Pinpoint the cell where the given text exists, returning its [X, Y] midpoint coordinate. 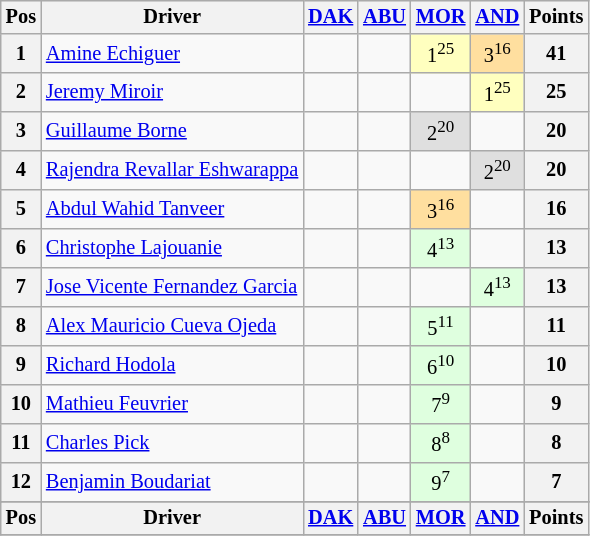
Richard Hodola [172, 364]
12 [21, 482]
5 [21, 210]
79 [441, 404]
Rajendra Revallar Eshwarappa [172, 170]
16 [556, 210]
41 [556, 54]
6 [21, 248]
Abdul Wahid Tanveer [172, 210]
97 [441, 482]
Christophe Lajouanie [172, 248]
Alex Mauricio Cueva Ojeda [172, 326]
Jeremy Miroir [172, 92]
4 [21, 170]
511 [441, 326]
Guillaume Borne [172, 132]
2 [21, 92]
25 [556, 92]
Benjamin Boudariat [172, 482]
Mathieu Feuvrier [172, 404]
Charles Pick [172, 442]
88 [441, 442]
610 [441, 364]
1 [21, 54]
Amine Echiguer [172, 54]
Jose Vicente Fernandez Garcia [172, 288]
3 [21, 132]
